Return the (X, Y) coordinate for the center point of the cell that contains the specified text.  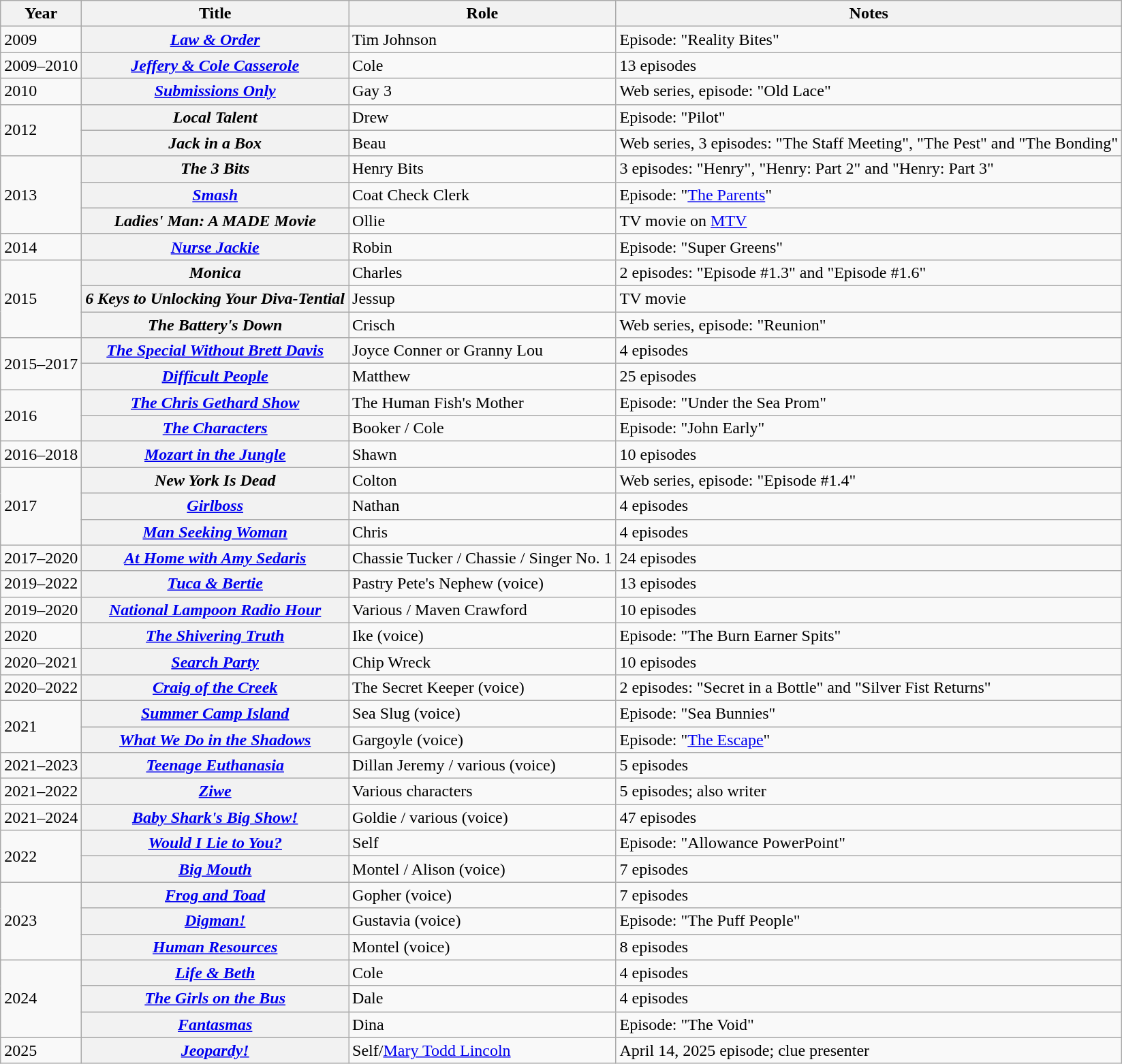
Episode: "The Burn Earner Spits" (869, 636)
Robin (482, 247)
Jeopardy! (215, 1050)
2010 (41, 91)
2020–2021 (41, 661)
Episode: "The Puff People" (869, 921)
Episode: "The Void" (869, 1024)
2017 (41, 506)
Self/Mary Todd Lincoln (482, 1050)
Charles (482, 272)
Beau (482, 143)
Nathan (482, 506)
Human Resources (215, 947)
The Human Fish's Mother (482, 403)
2023 (41, 921)
47 episodes (869, 817)
6 Keys to Unlocking Your Diva-Tential (215, 298)
Pastry Pete's Nephew (voice) (482, 584)
Episode: "Reality Bites" (869, 40)
Montel / Alison (voice) (482, 869)
Tuca & Bertie (215, 584)
Chris (482, 532)
2021–2024 (41, 817)
The Girls on the Bus (215, 999)
2019–2020 (41, 610)
2014 (41, 247)
Episode: "Under the Sea Prom" (869, 403)
Smash (215, 195)
The Battery's Down (215, 325)
2012 (41, 130)
Web series, 3 episodes: "The Staff Meeting", "The Pest" and "The Bonding" (869, 143)
Henry Bits (482, 169)
2021–2023 (41, 766)
2009–2010 (41, 65)
2015 (41, 298)
Girlboss (215, 506)
24 episodes (869, 558)
Ollie (482, 221)
Jeffery & Cole Casserole (215, 65)
Mozart in the Jungle (215, 454)
Chip Wreck (482, 661)
Monica (215, 272)
2 episodes: "Episode #1.3" and "Episode #1.6" (869, 272)
Episode: "The Parents" (869, 195)
TV movie on MTV (869, 221)
2 episodes: "Secret in a Bottle" and "Silver Fist Returns" (869, 687)
TV movie (869, 298)
Nurse Jackie (215, 247)
At Home with Amy Sedaris (215, 558)
Ike (voice) (482, 636)
The Special Without Brett Davis (215, 351)
Man Seeking Woman (215, 532)
The 3 Bits (215, 169)
Ladies' Man: A MADE Movie (215, 221)
2017–2020 (41, 558)
What We Do in the Shadows (215, 739)
The Chris Gethard Show (215, 403)
2022 (41, 856)
Fantasmas (215, 1024)
2025 (41, 1050)
Dale (482, 999)
2024 (41, 999)
Episode: "Sea Bunnies" (869, 713)
Gopher (voice) (482, 895)
Teenage Euthanasia (215, 766)
2016–2018 (41, 454)
Crisch (482, 325)
Jack in a Box (215, 143)
Web series, episode: "Episode #1.4" (869, 480)
Tim Johnson (482, 40)
Local Talent (215, 117)
Web series, episode: "Old Lace" (869, 91)
Colton (482, 480)
Craig of the Creek (215, 687)
Baby Shark's Big Show! (215, 817)
Life & Beth (215, 973)
The Characters (215, 428)
2021–2022 (41, 792)
Joyce Conner or Granny Lou (482, 351)
Goldie / various (voice) (482, 817)
Shawn (482, 454)
Dina (482, 1024)
Dillan Jeremy / various (voice) (482, 766)
Gay 3 (482, 91)
Gustavia (voice) (482, 921)
Difficult People (215, 377)
3 episodes: "Henry", "Henry: Part 2" and "Henry: Part 3" (869, 169)
Chassie Tucker / Chassie / Singer No. 1 (482, 558)
Coat Check Clerk (482, 195)
The Secret Keeper (voice) (482, 687)
Law & Order (215, 40)
Various characters (482, 792)
Drew (482, 117)
Title (215, 14)
Episode: "Pilot" (869, 117)
2016 (41, 416)
Sea Slug (voice) (482, 713)
Summer Camp Island (215, 713)
Matthew (482, 377)
Booker / Cole (482, 428)
Digman! (215, 921)
Montel (voice) (482, 947)
8 episodes (869, 947)
Self (482, 843)
Would I Lie to You? (215, 843)
The Shivering Truth (215, 636)
Jessup (482, 298)
Web series, episode: "Reunion" (869, 325)
April 14, 2025 episode; clue presenter (869, 1050)
Episode: "Allowance PowerPoint" (869, 843)
Role (482, 14)
Episode: "Super Greens" (869, 247)
Big Mouth (215, 869)
5 episodes; also writer (869, 792)
Submissions Only (215, 91)
Search Party (215, 661)
Various / Maven Crawford (482, 610)
2013 (41, 195)
2019–2022 (41, 584)
2009 (41, 40)
New York Is Dead (215, 480)
Episode: "The Escape" (869, 739)
Frog and Toad (215, 895)
2015–2017 (41, 364)
2020 (41, 636)
Gargoyle (voice) (482, 739)
2020–2022 (41, 687)
2021 (41, 726)
Episode: "John Early" (869, 428)
Notes (869, 14)
5 episodes (869, 766)
National Lampoon Radio Hour (215, 610)
Ziwe (215, 792)
25 episodes (869, 377)
Year (41, 14)
